Determine the [x, y] coordinate at the center of the cell enclosing the given text.  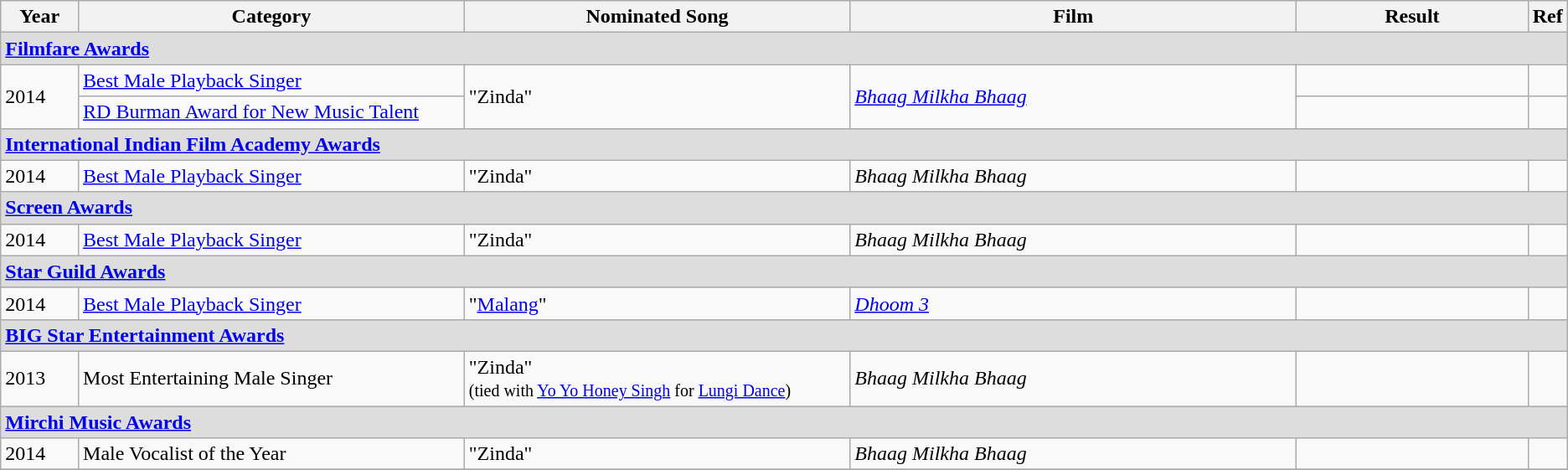
Filmfare Awards [784, 49]
"Malang" [657, 303]
Result [1412, 17]
Year [40, 17]
International Indian Film Academy Awards [784, 144]
2013 [40, 379]
Star Guild Awards [784, 271]
BIG Star Entertainment Awards [784, 335]
Ref [1548, 17]
Nominated Song [657, 17]
Film [1074, 17]
"Zinda"(tied with Yo Yo Honey Singh for Lungi Dance) [657, 379]
RD Burman Award for New Music Talent [271, 112]
Mirchi Music Awards [784, 421]
Most Entertaining Male Singer [271, 379]
Dhoom 3 [1074, 303]
Category [271, 17]
Male Vocalist of the Year [271, 454]
Screen Awards [784, 208]
